Provide the (x, y) coordinate of the cell's center where the given text is located.  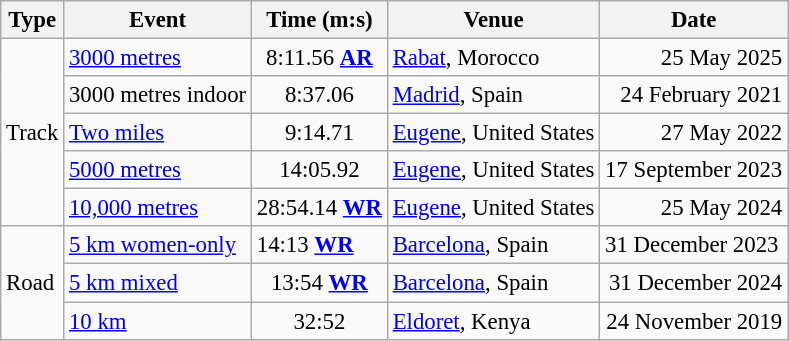
25 May 2024 (694, 208)
5000 metres (158, 170)
Two miles (158, 133)
28:54.14 WR (319, 208)
25 May 2025 (694, 58)
14:13 WR (319, 245)
13:54 WR (319, 283)
8:37.06 (319, 95)
31 December 2024 (694, 283)
24 February 2021 (694, 95)
Date (694, 20)
24 November 2019 (694, 321)
31 December 2023 (694, 245)
27 May 2022 (694, 133)
Time (m:s) (319, 20)
32:52 (319, 321)
Event (158, 20)
Eldoret, Kenya (493, 321)
10 km (158, 321)
17 September 2023 (694, 170)
Rabat, Morocco (493, 58)
10,000 metres (158, 208)
Type (32, 20)
Venue (493, 20)
Track (32, 133)
9:14.71 (319, 133)
Madrid, Spain (493, 95)
8:11.56 AR (319, 58)
3000 metres (158, 58)
5 km women-only (158, 245)
3000 metres indoor (158, 95)
5 km mixed (158, 283)
Road (32, 282)
14:05.92 (319, 170)
